Identify which cell holds the provided text, then report its (X, Y) central coordinate. 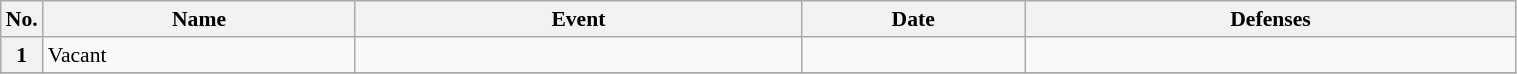
Vacant (200, 55)
Name (200, 19)
Date (912, 19)
Defenses (1270, 19)
Event (578, 19)
No. (22, 19)
1 (22, 55)
